Output the (X, Y) coordinate of the center of the cell containing the given text.  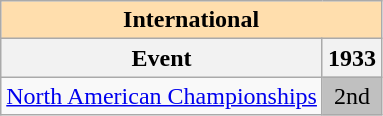
International (192, 20)
1933 (352, 58)
Event (162, 58)
2nd (352, 96)
North American Championships (162, 96)
